Extract the (x, y) coordinate from the center of the cell holding the provided text.  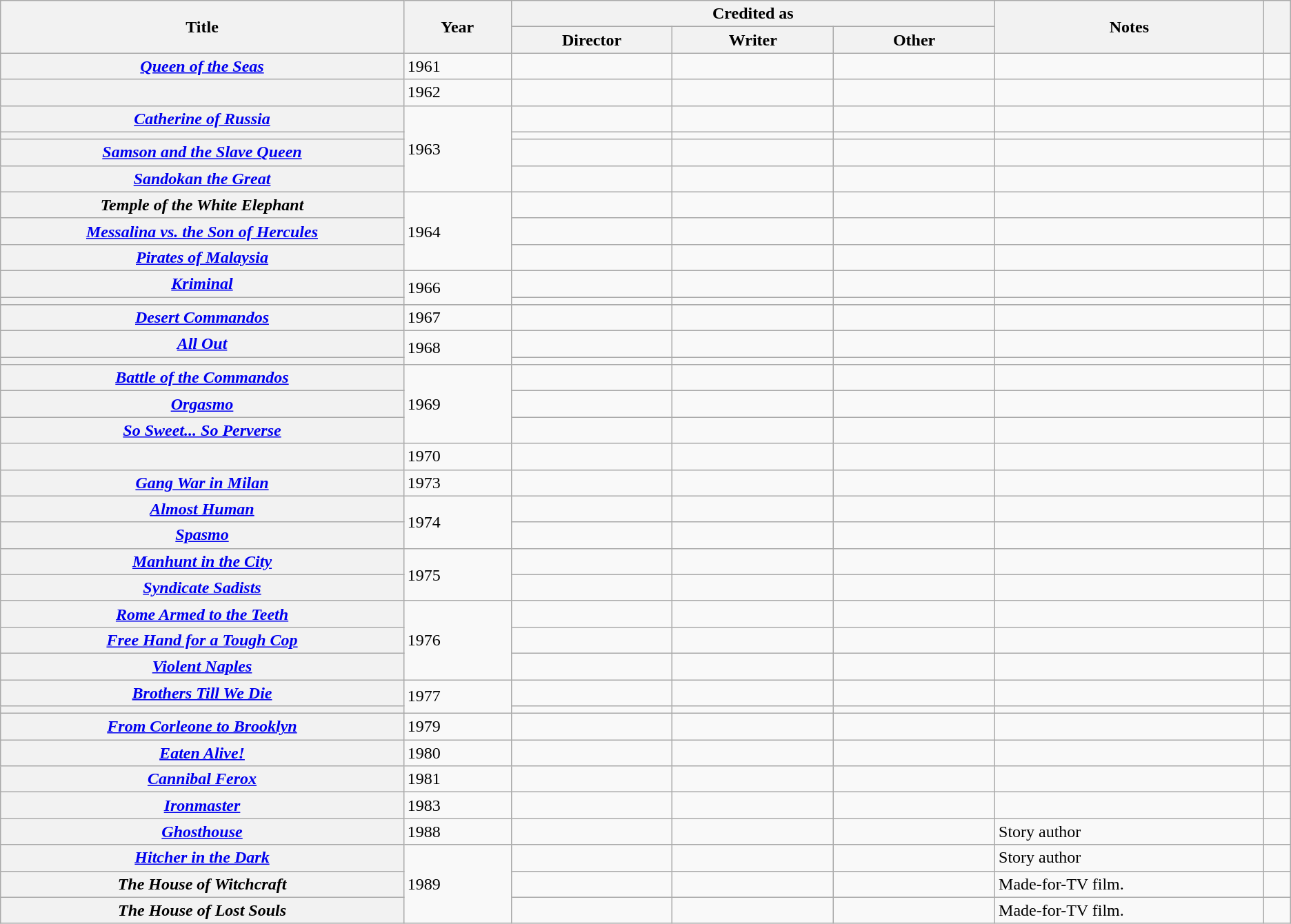
The House of Witchcraft (203, 884)
Rome Armed to the Teeth (203, 614)
Ironmaster (203, 805)
Spasmo (203, 535)
Almost Human (203, 509)
Ghosthouse (203, 832)
1973 (457, 483)
Writer (753, 40)
Hitcher in the Dark (203, 858)
All Out (203, 344)
Orgasmo (203, 404)
Samson and the Slave Queen (203, 152)
1977 (457, 696)
1983 (457, 805)
1963 (457, 149)
Other (914, 40)
Pirates of Malaysia (203, 257)
1989 (457, 884)
Title (203, 27)
Gang War in Milan (203, 483)
1969 (457, 404)
1975 (457, 574)
1979 (457, 727)
Desert Commandos (203, 318)
Temple of the White Elephant (203, 205)
Battle of the Commandos (203, 378)
Syndicate Sadists (203, 587)
1980 (457, 753)
Manhunt in the City (203, 561)
1988 (457, 832)
From Corleone to Brooklyn (203, 727)
Violent Naples (203, 666)
Director (592, 40)
Brothers Till We Die (203, 693)
1962 (457, 92)
1967 (457, 318)
Catherine of Russia (203, 119)
1968 (457, 348)
Eaten Alive! (203, 753)
Free Hand for a Tough Cop (203, 640)
Kriminal (203, 283)
Queen of the Seas (203, 66)
Notes (1130, 27)
The House of Lost Souls (203, 910)
Cannibal Ferox (203, 779)
1976 (457, 640)
So Sweet... So Perverse (203, 430)
1981 (457, 779)
1966 (457, 287)
1964 (457, 231)
1961 (457, 66)
Messalina vs. the Son of Hercules (203, 231)
Year (457, 27)
1974 (457, 522)
1970 (457, 456)
Credited as (753, 14)
Sandokan the Great (203, 179)
